Extract the (X, Y) coordinate from the center of the cell holding the provided text.  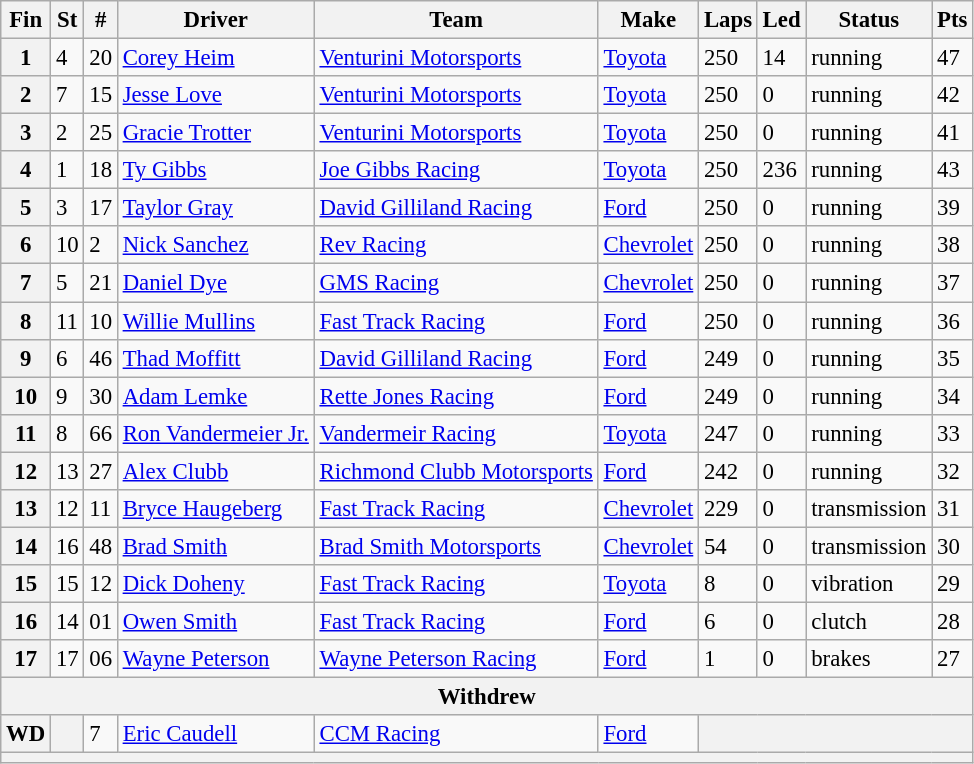
06 (100, 659)
Bryce Haugeberg (216, 509)
vibration (869, 584)
brakes (869, 659)
31 (952, 509)
Rette Jones Racing (456, 396)
WD (26, 734)
Owen Smith (216, 621)
Joe Gibbs Racing (456, 170)
Driver (216, 20)
Adam Lemke (216, 396)
38 (952, 245)
42 (952, 95)
Led (782, 20)
66 (100, 433)
St (68, 20)
28 (952, 621)
37 (952, 283)
Richmond Clubb Motorsports (456, 471)
Vandermeir Racing (456, 433)
Withdrew (487, 697)
236 (782, 170)
Status (869, 20)
GMS Racing (456, 283)
Laps (728, 20)
34 (952, 396)
54 (728, 546)
Alex Clubb (216, 471)
46 (100, 358)
Pts (952, 20)
Corey Heim (216, 58)
Wayne Peterson (216, 659)
Jesse Love (216, 95)
33 (952, 433)
Ron Vandermeier Jr. (216, 433)
47 (952, 58)
# (100, 20)
Rev Racing (456, 245)
Daniel Dye (216, 283)
Eric Caudell (216, 734)
35 (952, 358)
242 (728, 471)
229 (728, 509)
Ty Gibbs (216, 170)
CCM Racing (456, 734)
29 (952, 584)
Nick Sanchez (216, 245)
20 (100, 58)
41 (952, 133)
Brad Smith Motorsports (456, 546)
32 (952, 471)
Wayne Peterson Racing (456, 659)
39 (952, 208)
48 (100, 546)
25 (100, 133)
Willie Mullins (216, 321)
Dick Doheny (216, 584)
43 (952, 170)
36 (952, 321)
Fin (26, 20)
Brad Smith (216, 546)
21 (100, 283)
Gracie Trotter (216, 133)
18 (100, 170)
01 (100, 621)
Taylor Gray (216, 208)
clutch (869, 621)
Thad Moffitt (216, 358)
Make (648, 20)
247 (728, 433)
Team (456, 20)
